From the cell containing the given text, extract its center point as (X, Y) coordinate. 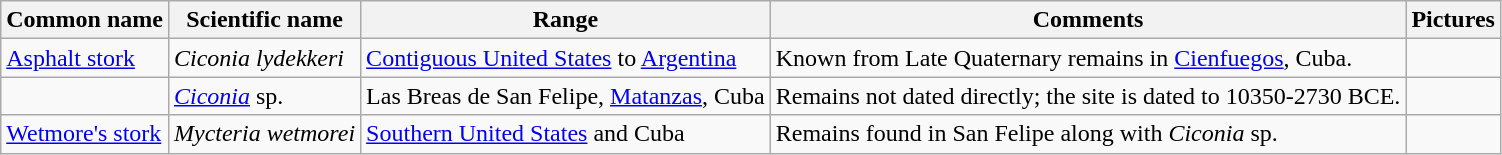
Pictures (1454, 20)
Wetmore's stork (85, 134)
Southern United States and Cuba (566, 134)
Comments (1088, 20)
Range (566, 20)
Asphalt stork (85, 58)
Remains found in San Felipe along with Ciconia sp. (1088, 134)
Scientific name (264, 20)
Contiguous United States to Argentina (566, 58)
Known from Late Quaternary remains in Cienfuegos, Cuba. (1088, 58)
Common name (85, 20)
Ciconia sp. (264, 96)
Mycteria wetmorei (264, 134)
Remains not dated directly; the site is dated to 10350-2730 BCE. (1088, 96)
Las Breas de San Felipe, Matanzas, Cuba (566, 96)
Ciconia lydekkeri (264, 58)
